Return (X, Y) of the center of cell containing provided text 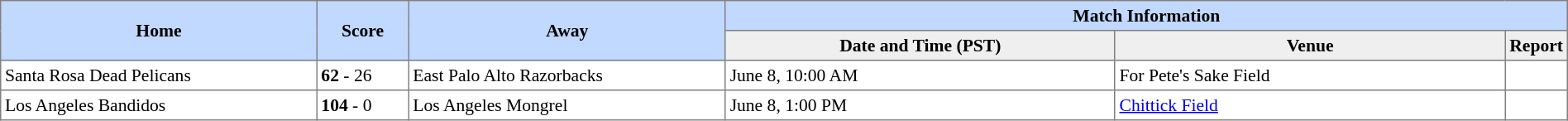
Score (362, 31)
Date and Time (PST) (920, 46)
104 - 0 (362, 105)
Chittick Field (1310, 105)
For Pete's Sake Field (1310, 75)
June 8, 10:00 AM (920, 75)
Venue (1310, 46)
Home (159, 31)
Santa Rosa Dead Pelicans (159, 75)
Away (567, 31)
Los Angeles Bandidos (159, 105)
East Palo Alto Razorbacks (567, 75)
62 - 26 (362, 75)
Los Angeles Mongrel (567, 105)
Match Information (1146, 16)
June 8, 1:00 PM (920, 105)
Report (1537, 46)
